Return the (x, y) coordinate for the center point of the cell that contains the specified text.  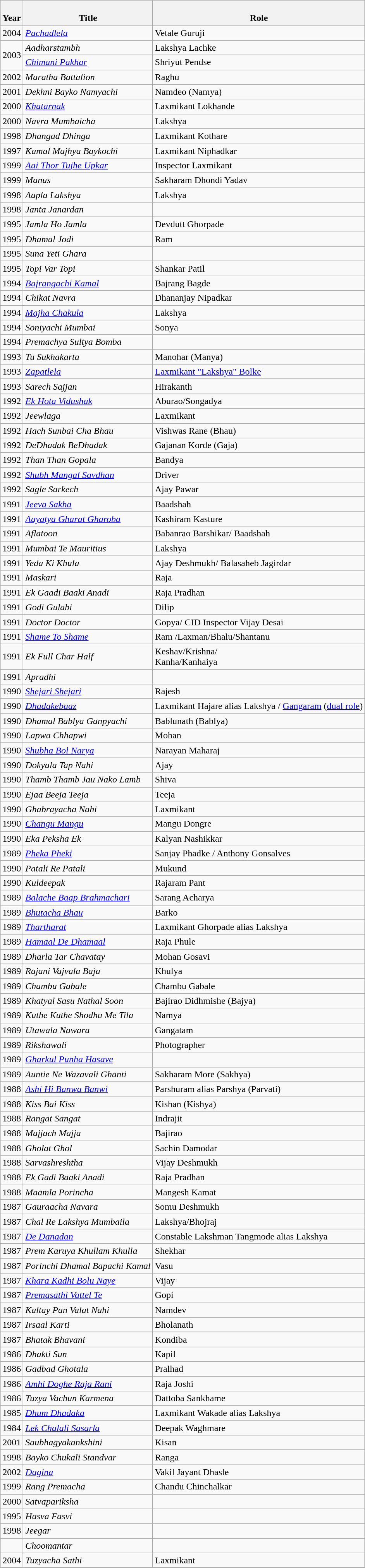
Laxmikant Wakade alias Lakshya (259, 1413)
Auntie Ne Wazavali Ghanti (88, 1074)
Shekhar (259, 1251)
Kisan (259, 1443)
Teeja (259, 794)
Pachadlela (88, 33)
Laxmikant Niphadkar (259, 151)
Photographer (259, 1045)
Hach Sunbai Cha Bhau (88, 431)
Somu Deshmukh (259, 1207)
Irsaal Karti (88, 1325)
Lapwa Chhapwi (88, 736)
Kuldeepak (88, 883)
Kapil (259, 1354)
Dagina (88, 1472)
1984 (12, 1428)
Aapla Lakshya (88, 195)
Suna Yeti Ghara (88, 254)
Sonya (259, 327)
Narayan Maharaj (259, 750)
Year (12, 13)
Thamb Thamb Jau Nako Lamb (88, 780)
Gauraacha Navara (88, 1207)
Gopi (259, 1295)
Dhananjay Nipadkar (259, 298)
Khatarnak (88, 106)
Vetale Guruji (259, 33)
Shankar Patil (259, 269)
Ajay Deshmukh/ Balasaheb Jagirdar (259, 563)
Navra Mumbaicha (88, 121)
Kalyan Nashikkar (259, 839)
Inspector Laxmikant (259, 165)
Dhadakebaaz (88, 706)
Khara Kadhi Bolu Naye (88, 1280)
Shriyut Pendse (259, 62)
Vijay (259, 1280)
Choomantar (88, 1546)
Jeewlaga (88, 416)
Ram /Laxman/Bhalu/Shantanu (259, 637)
Ajay (259, 765)
Porinchi Dhamal Bapachi Kamal (88, 1266)
Keshav/Krishna/Kanha/Kanhaiya (259, 656)
Amhi Doghe Raja Rani (88, 1383)
Majjach Majja (88, 1133)
Rajesh (259, 692)
Laxmikant "Lakshya" Bolke (259, 371)
Khulya (259, 971)
Vishwas Rane (Bhau) (259, 431)
Kuthe Kuthe Shodhu Me Tila (88, 1015)
Devdutt Ghorpade (259, 224)
Jamla Ho Jamla (88, 224)
Shejari Shejari (88, 692)
Raja Phule (259, 942)
Bajirao (259, 1133)
Laxmikant Hajare alias Lakshya / Gangaram (dual role) (259, 706)
Vasu (259, 1266)
Dhamal Bablya Ganpyachi (88, 721)
Babanrao Barshikar/ Baadshah (259, 534)
Aadharstambh (88, 48)
Ek Gaadi Baaki Anadi (88, 592)
Bayko Chukali Standvar (88, 1457)
Majha Chakula (88, 313)
Jeegar (88, 1531)
Sagle Sarkech (88, 490)
Tu Sukhakarta (88, 357)
Jeeva Sakha (88, 504)
Ranga (259, 1457)
Indrajit (259, 1118)
Pralhad (259, 1369)
Deepak Waghmare (259, 1428)
Ek Full Char Half (88, 656)
Rang Premacha (88, 1487)
Satvapariksha (88, 1501)
Sanjay Phadke / Anthony Gonsalves (259, 853)
Khatyal Sasu Nathal Soon (88, 1001)
Shubh Mangal Savdhan (88, 475)
Chandu Chinchalkar (259, 1487)
Rajani Vajvala Baja (88, 971)
Gangatam (259, 1030)
Zapatlela (88, 371)
Vakil Jayant Dhasle (259, 1472)
Ek Gadi Baaki Anadi (88, 1178)
Bajrang Bagde (259, 283)
Ram (259, 239)
Aflatoon (88, 534)
Sarang Acharya (259, 897)
Saubhagyakankshini (88, 1443)
Vijay Deshmukh (259, 1163)
Shame To Shame (88, 637)
Utawala Nawara (88, 1030)
1997 (12, 151)
Ashi Hi Banwa Banwi (88, 1089)
Rangat Sangat (88, 1118)
Driver (259, 475)
Raja (259, 578)
Thartharat (88, 927)
Aburao/Songadya (259, 401)
Barko (259, 912)
Kamal Majhya Baykochi (88, 151)
Dilip (259, 607)
Bholanath (259, 1325)
Sakharam Dhondi Yadav (259, 180)
Dekhni Bayko Namyachi (88, 92)
Mumbai Te Mauritius (88, 548)
Gadbad Ghotala (88, 1369)
Bajrangachi Kamal (88, 283)
Ajay Pawar (259, 490)
Lakshya Lachke (259, 48)
Apradhi (88, 677)
Bhutacha Bhau (88, 912)
Premachya Sultya Bomba (88, 342)
Bandya (259, 460)
Parshuram alias Parshya (Parvati) (259, 1089)
Kiss Bai Kiss (88, 1104)
Title (88, 13)
Dokyala Tap Nahi (88, 765)
Manus (88, 180)
Bajirao Didhmishe (Bajya) (259, 1001)
Namya (259, 1015)
Raghu (259, 77)
Sakharam More (Sakhya) (259, 1074)
Maskari (88, 578)
Lek Chalali Sasarla (88, 1428)
Role (259, 13)
Kashiram Kasture (259, 519)
Godi Gulabi (88, 607)
Laxmikant Ghorpade alias Lakshya (259, 927)
Laxmikant Lokhande (259, 106)
Mohan Gosavi (259, 957)
Soniyachi Mumbai (88, 327)
Premasathi Vattel Te (88, 1295)
Janta Janardan (88, 210)
Namdeo (Namya) (259, 92)
Gopya/ CID Inspector Vijay Desai (259, 622)
Hasva Fasvi (88, 1516)
Constable Lakshman Tangmode alias Lakshya (259, 1236)
Dhum Dhadaka (88, 1413)
Maratha Battalion (88, 77)
DeDhadak BeDhadak (88, 445)
Mukund (259, 868)
Tuzya Vachun Karmena (88, 1399)
Hamaal De Dhamaal (88, 942)
Yeda Ki Khula (88, 563)
Chal Re Lakshya Mumbaila (88, 1222)
Chimani Pakhar (88, 62)
Gholat Ghol (88, 1148)
Ejaa Beeja Teeja (88, 794)
Kishan (Kishya) (259, 1104)
Mohan (259, 736)
Than Than Gopala (88, 460)
Shubha Bol Narya (88, 750)
Maamla Porincha (88, 1192)
Changu Mangu (88, 824)
Dhangad Dhinga (88, 136)
Gajanan Korde (Gaja) (259, 445)
Kaltay Pan Valat Nahi (88, 1310)
Mangesh Kamat (259, 1192)
1985 (12, 1413)
Bablunath (Bablya) (259, 721)
Gharkul Punha Hasave (88, 1060)
Kondiba (259, 1339)
Shiva (259, 780)
Balache Baap Brahmachari (88, 897)
Ghabrayacha Nahi (88, 809)
Aayatya Gharat Gharoba (88, 519)
Aai Thor Tujhe Upkar (88, 165)
Hirakanth (259, 386)
Sarvashreshtha (88, 1163)
Eka Peksha Ek (88, 839)
Rajaram Pant (259, 883)
2003 (12, 55)
Namdev (259, 1310)
Tuzyacha Sathi (88, 1560)
Doctor Doctor (88, 622)
Dhamal Jodi (88, 239)
Dattoba Sankhame (259, 1399)
Baadshah (259, 504)
Dhakti Sun (88, 1354)
Manohar (Manya) (259, 357)
Ek Hota Vidushak (88, 401)
Sarech Sajjan (88, 386)
Topi Var Topi (88, 269)
Sachin Damodar (259, 1148)
Lakshya/Bhojraj (259, 1222)
Dharla Tar Chavatay (88, 957)
Chikat Navra (88, 298)
De Danadan (88, 1236)
Rikshawali (88, 1045)
Mangu Dongre (259, 824)
Laxmikant Kothare (259, 136)
Pheka Pheki (88, 853)
Bhatak Bhavani (88, 1339)
Prem Karuya Khullam Khulla (88, 1251)
Raja Joshi (259, 1383)
Patali Re Patali (88, 868)
